Pinpoint the cell where the given text exists, returning its [x, y] midpoint coordinate. 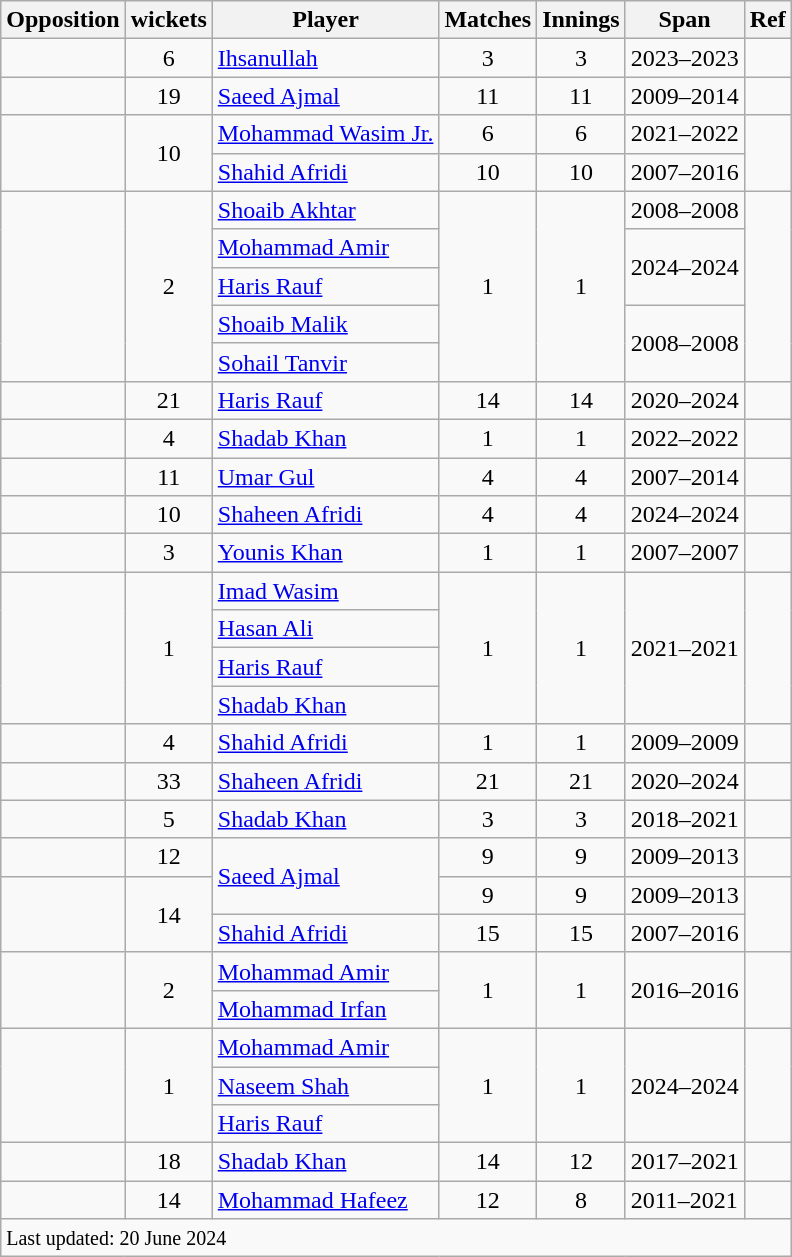
2009–2009 [684, 743]
Ref [768, 20]
wickets [168, 20]
2017–2021 [684, 1162]
2016–2016 [684, 990]
Matches [488, 20]
2007–2007 [684, 553]
8 [581, 1200]
2021–2021 [684, 648]
Opposition [63, 20]
Player [326, 20]
Imad Wasim [326, 591]
2007–2014 [684, 477]
2011–2021 [684, 1200]
Hasan Ali [326, 629]
Mohammad Hafeez [326, 1200]
Sohail Tanvir [326, 362]
Last updated: 20 June 2024 [396, 1238]
Mohammad Wasim Jr. [326, 134]
5 [168, 819]
19 [168, 96]
2021–2022 [684, 134]
Mohammad Irfan [326, 1009]
Naseem Shah [326, 1085]
Innings [581, 20]
2009–2014 [684, 96]
Shoaib Akhtar [326, 210]
2023–2023 [684, 58]
Span [684, 20]
2018–2021 [684, 819]
18 [168, 1162]
Shoaib Malik [326, 324]
Umar Gul [326, 477]
Younis Khan [326, 553]
2022–2022 [684, 438]
33 [168, 781]
Ihsanullah [326, 58]
